Output the [X, Y] coordinate of the center of the cell containing the given text.  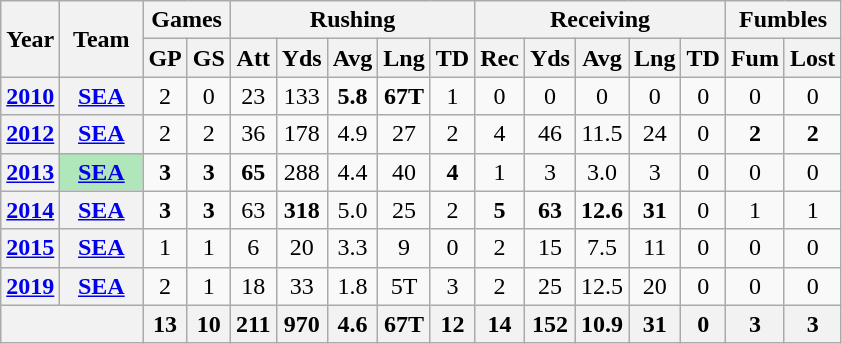
33 [302, 286]
46 [550, 134]
318 [302, 210]
5T [404, 286]
23 [253, 96]
GP [165, 58]
211 [253, 324]
3.3 [352, 248]
2015 [30, 248]
Games [186, 20]
Team [102, 39]
9 [404, 248]
Year [30, 39]
2010 [30, 96]
24 [655, 134]
4.4 [352, 172]
2019 [30, 286]
40 [404, 172]
18 [253, 286]
7.5 [602, 248]
Rushing [352, 20]
12.6 [602, 210]
1.8 [352, 286]
152 [550, 324]
Fum [754, 58]
2013 [30, 172]
11.5 [602, 134]
12.5 [602, 286]
12 [452, 324]
27 [404, 134]
Att [253, 58]
4.9 [352, 134]
15 [550, 248]
5.8 [352, 96]
288 [302, 172]
Receiving [600, 20]
3.0 [602, 172]
2014 [30, 210]
65 [253, 172]
5.0 [352, 210]
36 [253, 134]
Lost [812, 58]
6 [253, 248]
Fumbles [782, 20]
5 [500, 210]
11 [655, 248]
133 [302, 96]
14 [500, 324]
2012 [30, 134]
4.6 [352, 324]
Rec [500, 58]
10.9 [602, 324]
13 [165, 324]
970 [302, 324]
178 [302, 134]
10 [208, 324]
GS [208, 58]
